Extract the [X, Y] coordinate from the center of the cell holding the provided text.  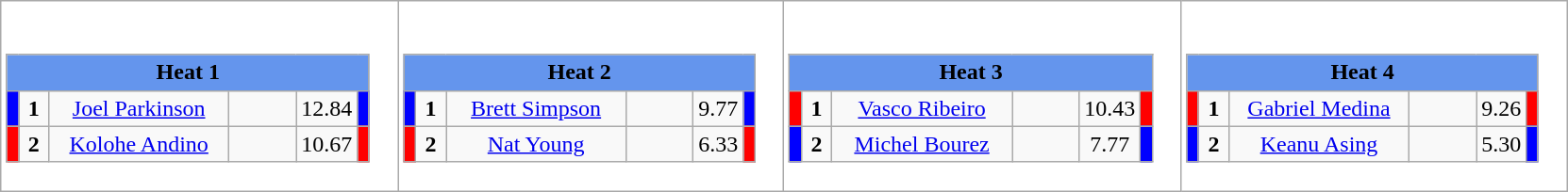
Gabriel Medina [1319, 108]
Heat 2 1 Brett Simpson 9.77 2 Nat Young 6.33 [591, 96]
Joel Parkinson [140, 108]
9.77 [719, 108]
10.43 [1109, 108]
9.26 [1502, 108]
Heat 4 [1362, 72]
Heat 3 [971, 72]
Nat Young [536, 144]
Heat 3 1 Vasco Ribeiro 10.43 2 Michel Bourez 7.77 [983, 96]
6.33 [719, 144]
Kolohe Andino [140, 144]
Vasco Ribeiro [923, 108]
Heat 4 1 Gabriel Medina 9.26 2 Keanu Asing 5.30 [1374, 96]
Heat 2 [579, 72]
Keanu Asing [1319, 144]
Brett Simpson [536, 108]
10.67 [326, 144]
7.77 [1109, 144]
Heat 1 [188, 72]
5.30 [1502, 144]
Michel Bourez [923, 144]
12.84 [326, 108]
Heat 1 1 Joel Parkinson 12.84 2 Kolohe Andino 10.67 [200, 96]
